Scan for the cell matching the given text and deliver its [X, Y] coordinate at center. 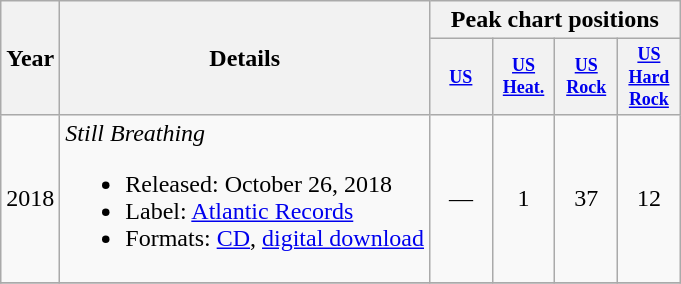
1 [524, 198]
USRock [586, 77]
— [462, 198]
12 [650, 198]
USHeat. [524, 77]
2018 [30, 198]
US [462, 77]
Still BreathingReleased: October 26, 2018Label: Atlantic RecordsFormats: CD, digital download [245, 198]
Peak chart positions [556, 20]
US Hard Rock [650, 77]
Year [30, 58]
37 [586, 198]
Details [245, 58]
